Scan for the cell matching the given text and deliver its (x, y) coordinate at center. 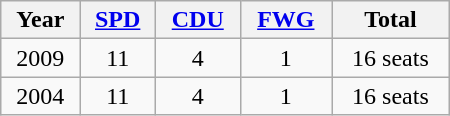
2004 (40, 96)
FWG (286, 20)
Year (40, 20)
Total (391, 20)
SPD (118, 20)
2009 (40, 58)
CDU (198, 20)
